Provide the (x, y) coordinate of the cell's center where the given text is located.  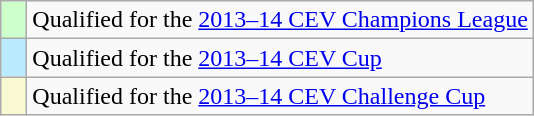
Qualified for the 2013–14 CEV Challenge Cup (280, 96)
Qualified for the 2013–14 CEV Cup (280, 58)
Qualified for the 2013–14 CEV Champions League (280, 20)
